Capture the cell that displays the provided text and extract its (X, Y) central coordinate. 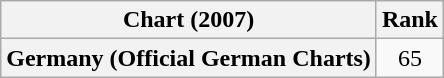
65 (410, 58)
Germany (Official German Charts) (189, 58)
Chart (2007) (189, 20)
Rank (410, 20)
